From the cell containing the given text, extract its center point as [x, y] coordinate. 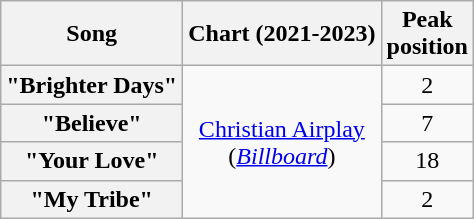
Song [92, 34]
7 [427, 123]
"Believe" [92, 123]
Christian Airplay(Billboard) [282, 142]
"Brighter Days" [92, 85]
Peakposition [427, 34]
18 [427, 161]
Chart (2021-2023) [282, 34]
"Your Love" [92, 161]
"My Tribe" [92, 199]
